Locate the cell with the specified text and output its (x, y) center coordinate. 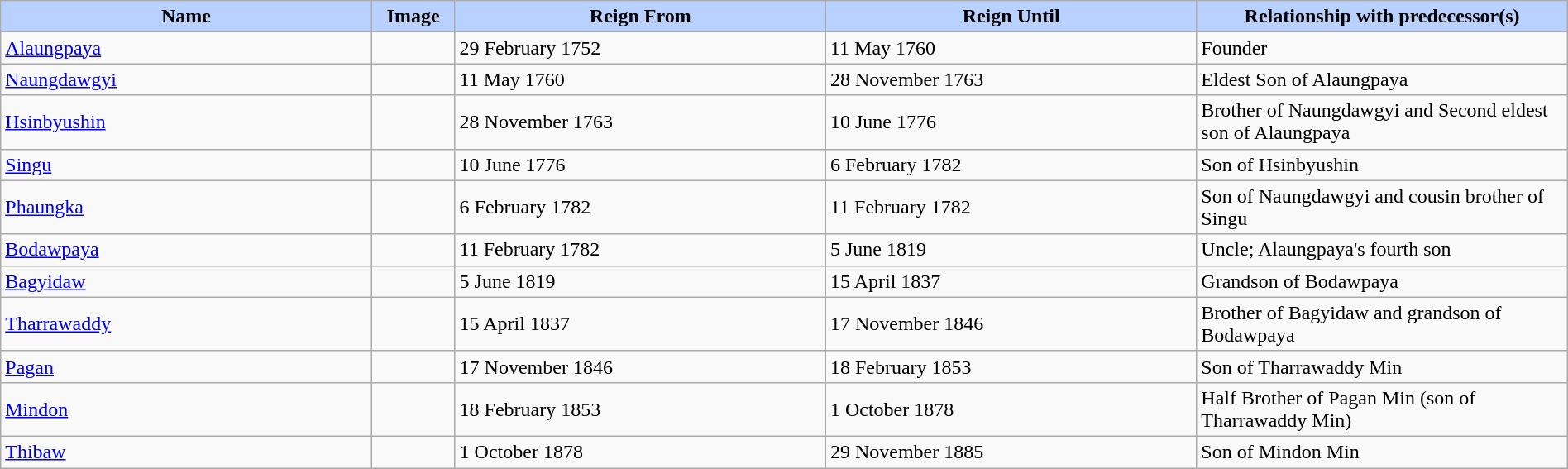
Bagyidaw (186, 281)
Pagan (186, 366)
Phaungka (186, 207)
Thibaw (186, 452)
Brother of Naungdawgyi and Second eldest son of Alaungpaya (1382, 122)
Son of Mindon Min (1382, 452)
Tharrawaddy (186, 324)
Bodawpaya (186, 250)
Reign From (640, 17)
Half Brother of Pagan Min (son of Tharrawaddy Min) (1382, 409)
Mindon (186, 409)
Uncle; Alaungpaya's fourth son (1382, 250)
Grandson of Bodawpaya (1382, 281)
Alaungpaya (186, 48)
29 November 1885 (1011, 452)
29 February 1752 (640, 48)
Brother of Bagyidaw and grandson of Bodawpaya (1382, 324)
Son of Hsinbyushin (1382, 165)
Naungdawgyi (186, 79)
Son of Naungdawgyi and cousin brother of Singu (1382, 207)
Founder (1382, 48)
Image (414, 17)
Hsinbyushin (186, 122)
Eldest Son of Alaungpaya (1382, 79)
Son of Tharrawaddy Min (1382, 366)
Relationship with predecessor(s) (1382, 17)
Singu (186, 165)
Name (186, 17)
Reign Until (1011, 17)
